Identify which cell holds the provided text, then report its [X, Y] central coordinate. 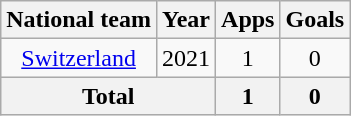
Total [108, 96]
2021 [186, 58]
Switzerland [79, 58]
Goals [315, 20]
National team [79, 20]
Year [186, 20]
Apps [248, 20]
